Scan for the cell matching the given text and deliver its [x, y] coordinate at center. 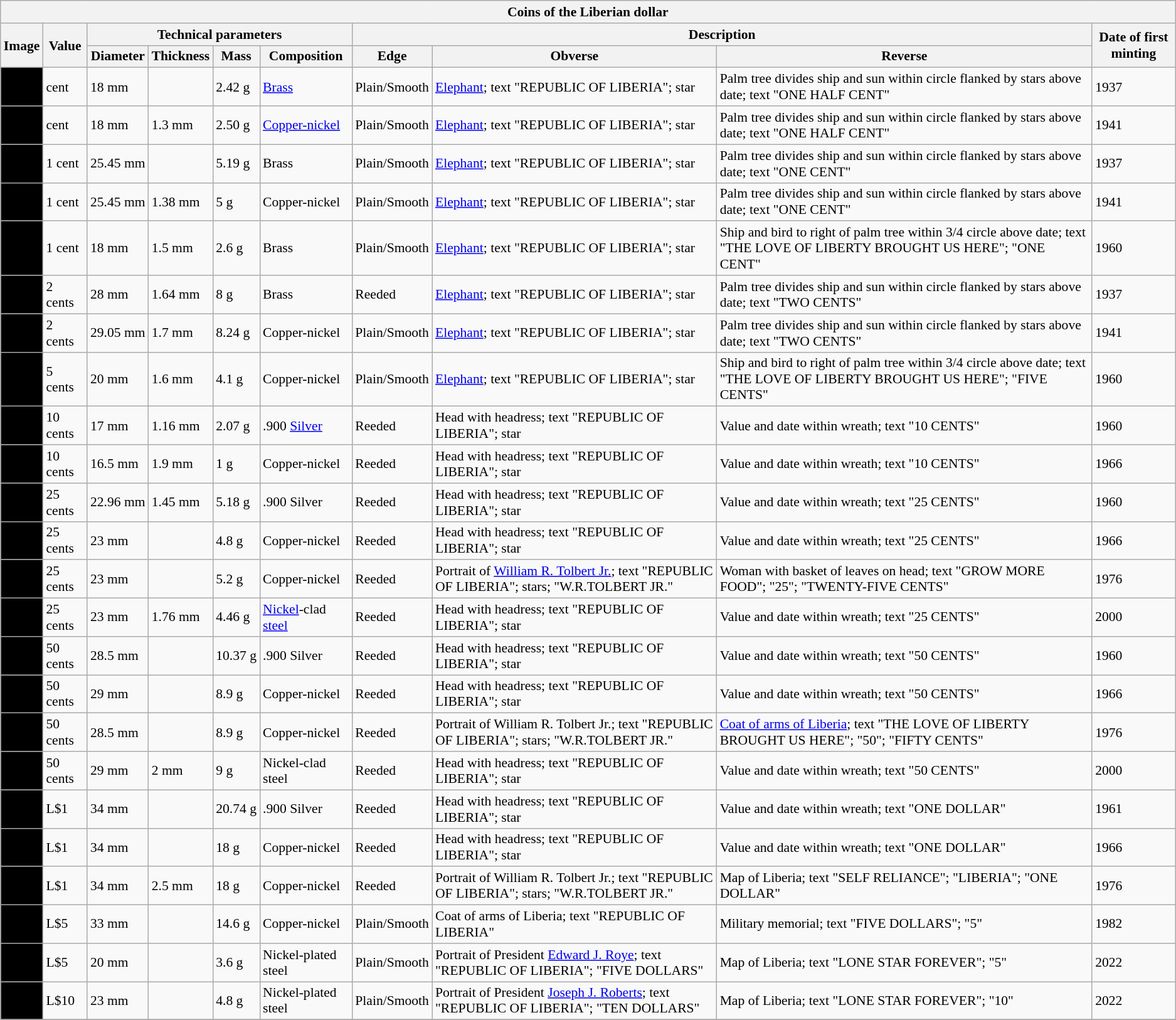
4.1 g [236, 379]
20.74 g [236, 809]
2.50 g [236, 125]
1 g [236, 464]
2.07 g [236, 425]
Portrait of President Joseph J. Roberts; text "REPUBLIC OF LIBERIA"; "TEN DOLLARS" [575, 1001]
1.64 mm [181, 295]
1.9 mm [181, 464]
5.18 g [236, 502]
4.46 g [236, 617]
Coins of the Liberian dollar [588, 12]
14.6 g [236, 925]
Military memorial; text "FIVE DOLLARS"; "5" [904, 925]
Thickness [181, 56]
1.6 mm [181, 379]
22.96 mm [118, 502]
8 g [236, 295]
29.05 mm [118, 332]
5 cents [65, 379]
Edge [392, 56]
9 g [236, 770]
1982 [1134, 925]
1.16 mm [181, 425]
L$10 [65, 1001]
Ship and bird to right of palm tree within 3/4 circle above date; text "THE LOVE OF LIBERTY BROUGHT US HERE"; "ONE CENT" [904, 248]
Date of first minting [1134, 45]
33 mm [118, 925]
Map of Liberia; text "SELF RELIANCE"; "LIBERIA"; "ONE DOLLAR" [904, 886]
Composition [306, 56]
1961 [1134, 809]
Coat of arms of Liberia; text "REPUBLIC OF LIBERIA" [575, 925]
2 mm [181, 770]
17 mm [118, 425]
28 mm [118, 295]
Value [65, 45]
Portrait of President Edward J. Roye; text "REPUBLIC OF LIBERIA"; "FIVE DOLLARS" [575, 962]
Mass [236, 56]
1.7 mm [181, 332]
Map of Liberia; text "LONE STAR FOREVER"; "10" [904, 1001]
1.76 mm [181, 617]
Coat of arms of Liberia; text "THE LOVE OF LIBERTY BROUGHT US HERE"; "50"; "FIFTY CENTS" [904, 733]
3.6 g [236, 962]
1.5 mm [181, 248]
Woman with basket of leaves on head; text "GROW MORE FOOD"; "25"; "TWENTY-FIVE CENTS" [904, 580]
2.6 g [236, 248]
Reverse [904, 56]
5.19 g [236, 163]
2.42 g [236, 87]
16.5 mm [118, 464]
Ship and bird to right of palm tree within 3/4 circle above date; text "THE LOVE OF LIBERTY BROUGHT US HERE"; "FIVE CENTS" [904, 379]
1.45 mm [181, 502]
1.38 mm [181, 202]
8.24 g [236, 332]
10.37 g [236, 656]
Image [22, 45]
5 g [236, 202]
Obverse [575, 56]
Description [722, 35]
Diameter [118, 56]
2.5 mm [181, 886]
1.3 mm [181, 125]
Technical parameters [220, 35]
5.2 g [236, 580]
Map of Liberia; text "LONE STAR FOREVER"; "5" [904, 962]
